Search for the cell housing the specified text and yield its [X, Y] center coordinate. 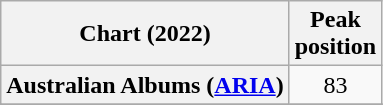
83 [335, 85]
Peakposition [335, 34]
Chart (2022) [145, 34]
Australian Albums (ARIA) [145, 85]
